Scan for the cell matching the given text and deliver its (X, Y) coordinate at center. 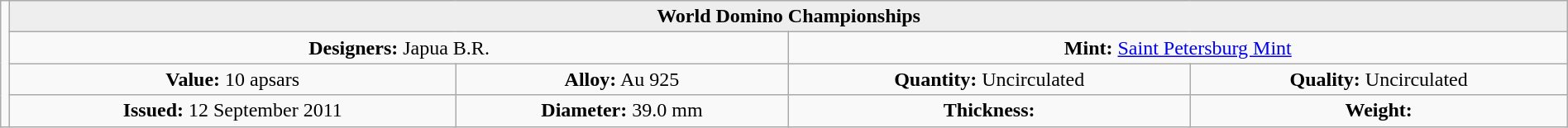
Alloy: Au 925 (622, 79)
Issued: 12 September 2011 (233, 111)
Diameter: 39.0 mm (622, 111)
Value: 10 apsars (233, 79)
Thickness: (989, 111)
Designers: Japua B.R. (399, 48)
World Domino Championships (789, 17)
Weight: (1379, 111)
Mint: Saint Petersburg Mint (1178, 48)
Quantity: Uncirculated (989, 79)
Quality: Uncirculated (1379, 79)
